Determine the [X, Y] coordinate at the center of the cell enclosing the given text.  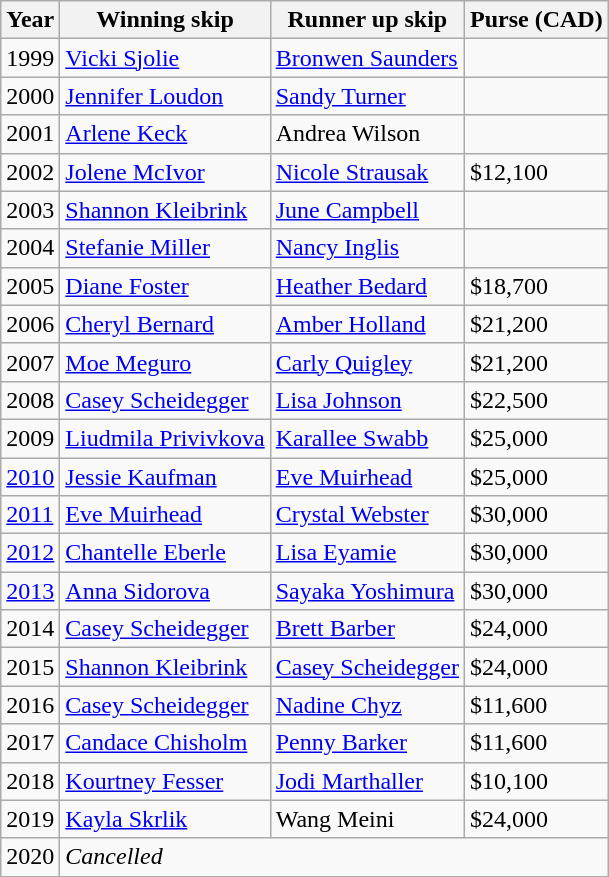
2017 [30, 743]
2019 [30, 819]
Vicki Sjolie [165, 58]
Year [30, 20]
2003 [30, 210]
2020 [30, 857]
Amber Holland [367, 324]
2013 [30, 591]
Carly Quigley [367, 362]
Diane Foster [165, 286]
2015 [30, 667]
$12,100 [537, 172]
Bronwen Saunders [367, 58]
2011 [30, 515]
Liudmila Privivkova [165, 438]
$10,100 [537, 781]
Jodi Marthaller [367, 781]
2014 [30, 629]
2006 [30, 324]
Cancelled [334, 857]
Karallee Swabb [367, 438]
June Campbell [367, 210]
Heather Bedard [367, 286]
Wang Meini [367, 819]
Andrea Wilson [367, 134]
Stefanie Miller [165, 248]
Lisa Johnson [367, 400]
Crystal Webster [367, 515]
1999 [30, 58]
Nancy Inglis [367, 248]
Jennifer Loudon [165, 96]
Jessie Kaufman [165, 477]
Purse (CAD) [537, 20]
2001 [30, 134]
2000 [30, 96]
Nicole Strausak [367, 172]
Nadine Chyz [367, 705]
Candace Chisholm [165, 743]
Runner up skip [367, 20]
Brett Barber [367, 629]
Penny Barker [367, 743]
Sandy Turner [367, 96]
Kayla Skrlik [165, 819]
2002 [30, 172]
2004 [30, 248]
2018 [30, 781]
Chantelle Eberle [165, 553]
2016 [30, 705]
2010 [30, 477]
Moe Meguro [165, 362]
Arlene Keck [165, 134]
2009 [30, 438]
Sayaka Yoshimura [367, 591]
Kourtney Fesser [165, 781]
2012 [30, 553]
Anna Sidorova [165, 591]
Jolene McIvor [165, 172]
2008 [30, 400]
$22,500 [537, 400]
Cheryl Bernard [165, 324]
2005 [30, 286]
Lisa Eyamie [367, 553]
2007 [30, 362]
Winning skip [165, 20]
$18,700 [537, 286]
